Find where the given text appears and provide that cell's center as (x, y) coordinate. 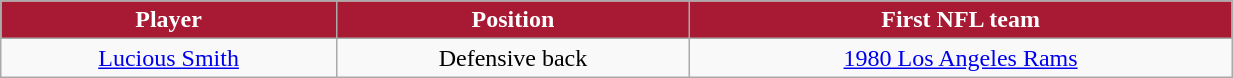
First NFL team (961, 20)
1980 Los Angeles Rams (961, 58)
Lucious Smith (169, 58)
Player (169, 20)
Defensive back (512, 58)
Position (512, 20)
